Output the [X, Y] coordinate of the center of the cell containing the given text.  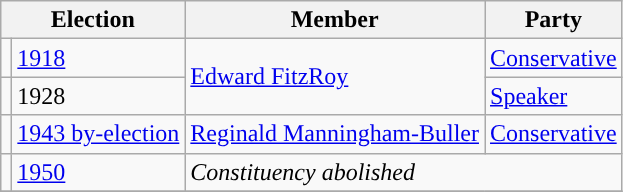
Constituency abolished [404, 172]
1943 by-election [98, 134]
1950 [98, 172]
Party [553, 20]
1928 [98, 96]
Reginald Manningham-Buller [335, 134]
Speaker [553, 96]
1918 [98, 58]
Edward FitzRoy [335, 77]
Member [335, 20]
Election [93, 20]
